Extract the [X, Y] coordinate from the center of the cell holding the provided text.  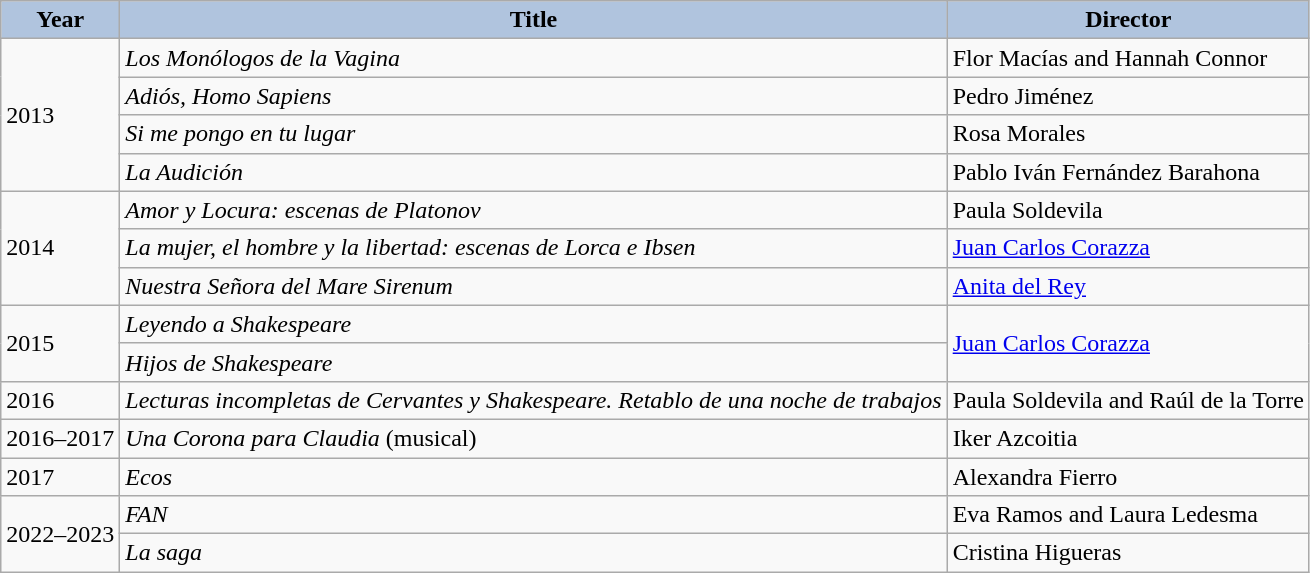
Pablo Iván Fernández Barahona [1128, 172]
Director [1128, 20]
La mujer, el hombre y la libertad: escenas de Lorca e Ibsen [534, 248]
2013 [60, 115]
Cristina Higueras [1128, 553]
Los Monólogos de la Vagina [534, 58]
FAN [534, 515]
Iker Azcoitia [1128, 438]
Alexandra Fierro [1128, 477]
Rosa Morales [1128, 134]
2017 [60, 477]
Flor Macías and Hannah Connor [1128, 58]
Leyendo a Shakespeare [534, 324]
2015 [60, 343]
Adiós, Homo Sapiens [534, 96]
2016 [60, 400]
2022–2023 [60, 534]
Title [534, 20]
La Audición [534, 172]
Lecturas incompletas de Cervantes y Shakespeare. Retablo de una noche de trabajos [534, 400]
Amor y Locura: escenas de Platonov [534, 210]
Year [60, 20]
2014 [60, 248]
2016–2017 [60, 438]
Una Corona para Claudia (musical) [534, 438]
Si me pongo en tu lugar [534, 134]
Paula Soldevila [1128, 210]
Nuestra Señora del Mare Sirenum [534, 286]
Anita del Rey [1128, 286]
Eva Ramos and Laura Ledesma [1128, 515]
Pedro Jiménez [1128, 96]
Hijos de Shakespeare [534, 362]
Ecos [534, 477]
La saga [534, 553]
Paula Soldevila and Raúl de la Torre [1128, 400]
